For the text-containing cell, return its midpoint in (X, Y) coordinate format. 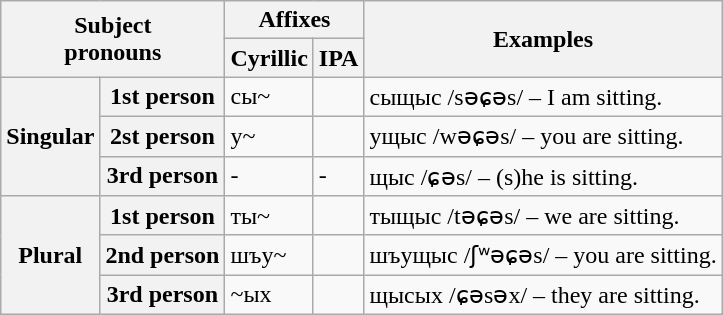
2st person (162, 136)
2nd person (162, 255)
Singular (50, 136)
Affixes (294, 20)
ты~ (269, 216)
Examples (543, 39)
ущыс /wəɕəs/ – you are sitting. (543, 136)
щысых /ɕəsəx/ – they are sitting. (543, 295)
сыщыс /səɕəs/ – I am sitting. (543, 97)
Plural (50, 256)
щыс /ɕəs/ – (s)he is sitting. (543, 176)
шъу~ (269, 255)
шъущыс /ʃʷəɕəs/ – you are sitting. (543, 255)
тыщыс /təɕəs/ – we are sitting. (543, 216)
Subjectpronouns (113, 39)
у~ (269, 136)
сы~ (269, 97)
IPA (338, 58)
Cyrillic (269, 58)
~ых (269, 295)
